Return the (X, Y) coordinate for the center point of the cell that contains the specified text.  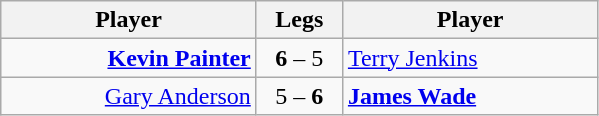
Legs (299, 20)
Terry Jenkins (470, 58)
6 – 5 (299, 58)
5 – 6 (299, 96)
James Wade (470, 96)
Kevin Painter (129, 58)
Gary Anderson (129, 96)
